Provide the (X, Y) coordinate of the cell's center where the given text is located.  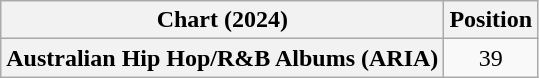
39 (491, 58)
Chart (2024) (222, 20)
Australian Hip Hop/R&B Albums (ARIA) (222, 58)
Position (491, 20)
